Detect which cell encompasses the target text, then output its [X, Y] center coordinate. 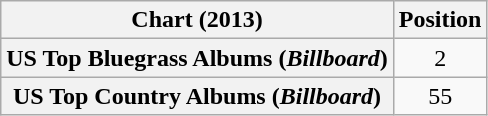
US Top Country Albums (Billboard) [198, 96]
Chart (2013) [198, 20]
2 [440, 58]
US Top Bluegrass Albums (Billboard) [198, 58]
55 [440, 96]
Position [440, 20]
